Output the [X, Y] coordinate of the center of the cell containing the given text.  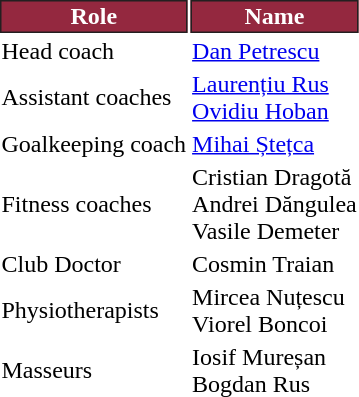
Club Doctor [94, 264]
Mircea Nuțescu Viorel Boncoi [275, 310]
Role [94, 16]
Physiotherapists [94, 310]
Head coach [94, 51]
Laurențiu Rus Ovidiu Hoban [275, 98]
Cosmin Traian [275, 264]
Mihai Ștețca [275, 144]
Goalkeeping coach [94, 144]
Name [275, 16]
Assistant coaches [94, 98]
Dan Petrescu [275, 51]
Cristian Dragotă Andrei Dăngulea Vasile Demeter [275, 204]
Fitness coaches [94, 204]
